Capture the cell that displays the provided text and extract its [x, y] central coordinate. 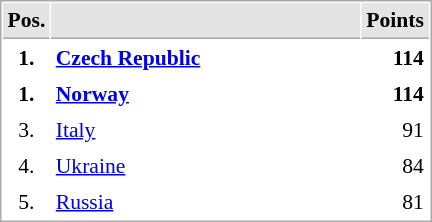
84 [396, 165]
Russia [206, 201]
Italy [206, 129]
3. [26, 129]
81 [396, 201]
4. [26, 165]
Points [396, 21]
Czech Republic [206, 57]
5. [26, 201]
Ukraine [206, 165]
91 [396, 129]
Norway [206, 93]
Pos. [26, 21]
